Search for the cell housing the specified text and yield its [x, y] center coordinate. 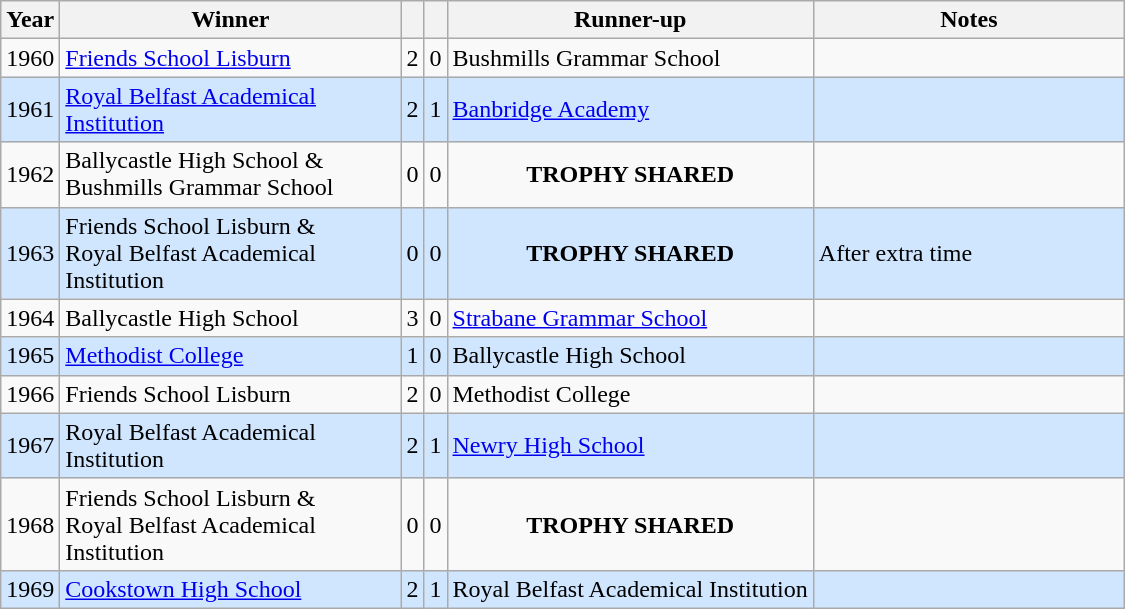
1964 [30, 318]
1962 [30, 174]
1967 [30, 446]
1965 [30, 356]
Year [30, 20]
Strabane Grammar School [630, 318]
1961 [30, 110]
1968 [30, 524]
1960 [30, 58]
Ballycastle High School & Bushmills Grammar School [230, 174]
Winner [230, 20]
1969 [30, 589]
Bushmills Grammar School [630, 58]
Newry High School [630, 446]
Runner-up [630, 20]
Banbridge Academy [630, 110]
Cookstown High School [230, 589]
Notes [968, 20]
1963 [30, 253]
After extra time [968, 253]
3 [412, 318]
1966 [30, 394]
